Capture the cell that displays the provided text and extract its [x, y] central coordinate. 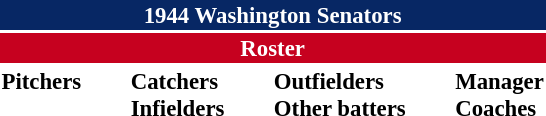
Roster [272, 48]
1944 Washington Senators [272, 15]
